Extract the [x, y] coordinate from the center of the cell holding the provided text.  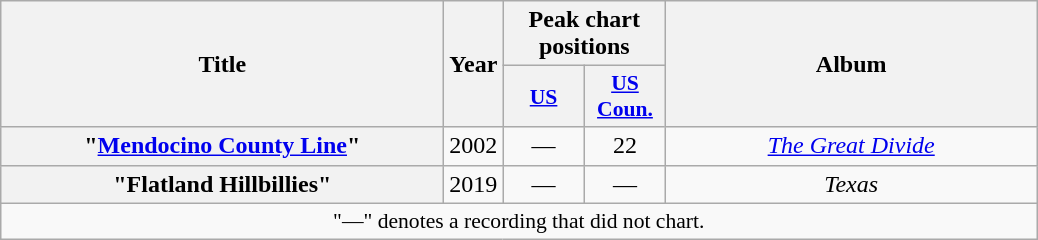
22 [624, 146]
"Mendocino County Line" [222, 146]
Album [852, 64]
Peak chartpositions [584, 34]
The Great Divide [852, 146]
USCoun. [624, 96]
2019 [474, 184]
Texas [852, 184]
"Flatland Hillbillies" [222, 184]
Title [222, 64]
2002 [474, 146]
Year [474, 64]
US [544, 96]
"—" denotes a recording that did not chart. [519, 221]
